Extract the (X, Y) coordinate from the center of the cell holding the provided text.  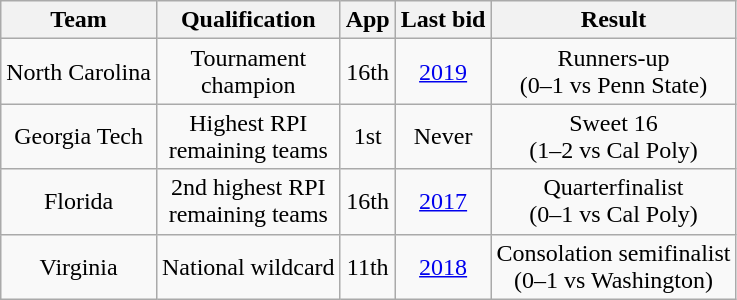
Virginia (79, 266)
Team (79, 20)
Consolation semifinalist(0–1 vs Washington) (614, 266)
Runners-up(0–1 vs Penn State) (614, 72)
Last bid (443, 20)
2019 (443, 72)
Sweet 16(1–2 vs Cal Poly) (614, 136)
Highest RPIremaining teams (248, 136)
Result (614, 20)
Qualification (248, 20)
Quarterfinalist(0–1 vs Cal Poly) (614, 202)
2nd highest RPIremaining teams (248, 202)
Georgia Tech (79, 136)
2018 (443, 266)
Florida (79, 202)
App (368, 20)
1st (368, 136)
2017 (443, 202)
Tournamentchampion (248, 72)
North Carolina (79, 72)
11th (368, 266)
Never (443, 136)
National wildcard (248, 266)
